Return the (x, y) coordinate for the center point of the cell that contains the specified text.  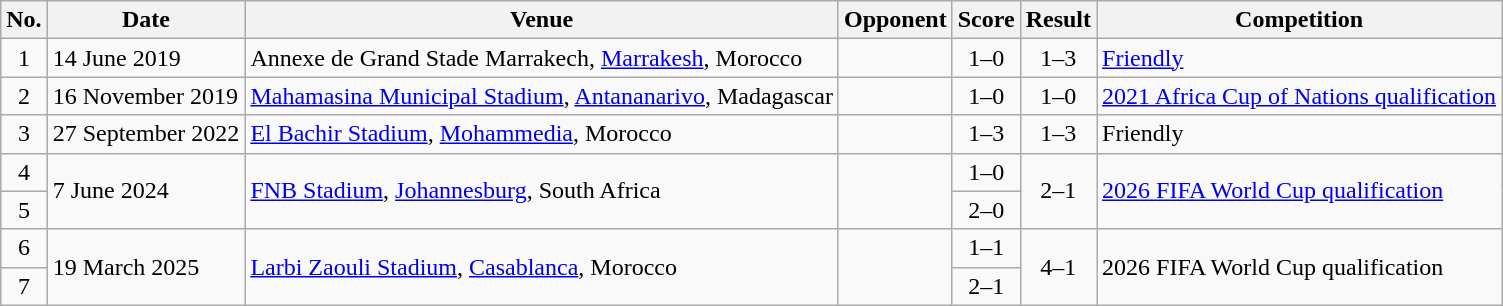
Annexe de Grand Stade Marrakech, Marrakesh, Morocco (542, 58)
Competition (1300, 20)
El Bachir Stadium, Mohammedia, Morocco (542, 134)
7 June 2024 (146, 191)
2 (24, 96)
1–1 (986, 248)
Date (146, 20)
Mahamasina Municipal Stadium, Antananarivo, Madagascar (542, 96)
19 March 2025 (146, 267)
2–0 (986, 210)
FNB Stadium, Johannesburg, South Africa (542, 191)
3 (24, 134)
No. (24, 20)
27 September 2022 (146, 134)
2021 Africa Cup of Nations qualification (1300, 96)
7 (24, 286)
Venue (542, 20)
1 (24, 58)
14 June 2019 (146, 58)
Result (1058, 20)
Larbi Zaouli Stadium, Casablanca, Morocco (542, 267)
16 November 2019 (146, 96)
Score (986, 20)
Opponent (895, 20)
4 (24, 172)
6 (24, 248)
5 (24, 210)
4–1 (1058, 267)
